Locate the cell with the specified text and output its (X, Y) center coordinate. 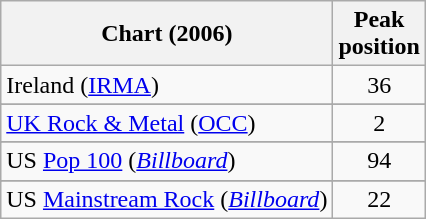
US Mainstream Rock (Billboard) (167, 199)
Chart (2006) (167, 34)
UK Rock & Metal (OCC) (167, 123)
US Pop 100 (Billboard) (167, 161)
Ireland (IRMA) (167, 85)
36 (379, 85)
2 (379, 123)
94 (379, 161)
Peakposition (379, 34)
22 (379, 199)
